Locate the cell with the specified text and output its [x, y] center coordinate. 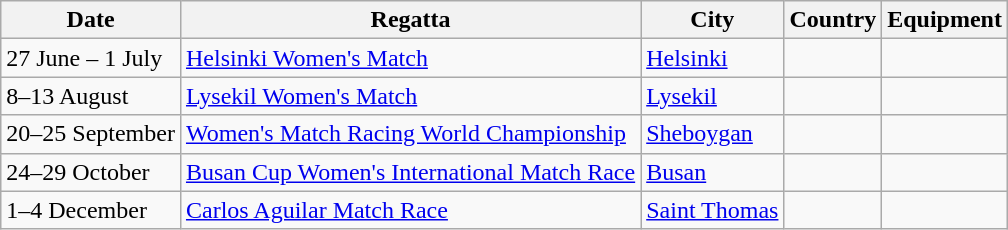
20–25 September [91, 134]
Women's Match Racing World Championship [410, 134]
Saint Thomas [712, 210]
Sheboygan [712, 134]
Helsinki [712, 58]
Busan [712, 172]
Lysekil [712, 96]
24–29 October [91, 172]
Carlos Aguilar Match Race [410, 210]
8–13 August [91, 96]
Equipment [945, 20]
Lysekil Women's Match [410, 96]
Regatta [410, 20]
Date [91, 20]
Country [833, 20]
City [712, 20]
Helsinki Women's Match [410, 58]
1–4 December [91, 210]
Busan Cup Women's International Match Race [410, 172]
27 June – 1 July [91, 58]
